Extract the [x, y] coordinate from the center of the cell holding the provided text.  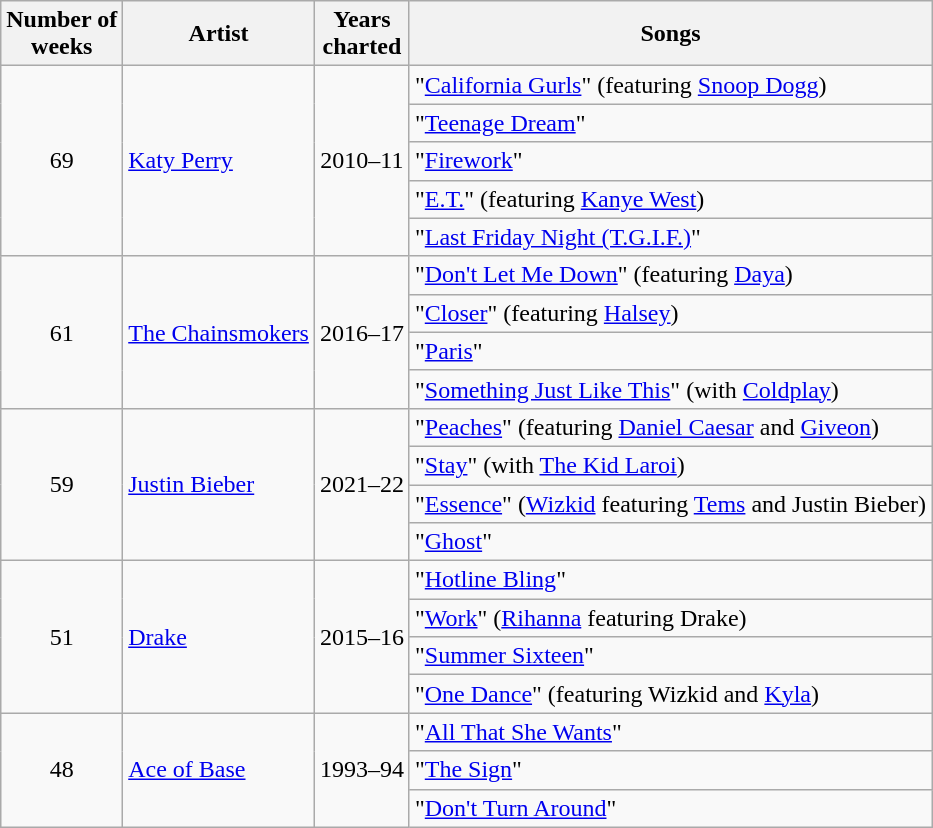
"Essence" (Wizkid featuring Tems and Justin Bieber) [670, 503]
"California Gurls" (featuring Snoop Dogg) [670, 85]
The Chainsmokers [219, 332]
"Something Just Like This" (with Coldplay) [670, 389]
1993–94 [362, 770]
Drake [219, 637]
Songs [670, 34]
"E.T." (featuring Kanye West) [670, 199]
"Paris" [670, 351]
"Teenage Dream" [670, 123]
Ace of Base [219, 770]
48 [62, 770]
"Ghost" [670, 542]
69 [62, 161]
"Work" (Rihanna featuring Drake) [670, 618]
Artist [219, 34]
"The Sign" [670, 770]
Years charted [362, 34]
Justin Bieber [219, 484]
2010–11 [362, 161]
59 [62, 484]
"Hotline Bling" [670, 580]
"All That She Wants" [670, 732]
2016–17 [362, 332]
51 [62, 637]
"One Dance" (featuring Wizkid and Kyla) [670, 694]
2015–16 [362, 637]
"Don't Turn Around" [670, 808]
"Peaches" (featuring Daniel Caesar and Giveon) [670, 427]
Katy Perry [219, 161]
"Closer" (featuring Halsey) [670, 313]
61 [62, 332]
"Firework" [670, 161]
"Last Friday Night (T.G.I.F.)" [670, 237]
"Stay" (with The Kid Laroi) [670, 465]
"Don't Let Me Down" (featuring Daya) [670, 275]
2021–22 [362, 484]
Number of weeks [62, 34]
"Summer Sixteen" [670, 656]
